Output the (X, Y) coordinate of the center of the cell containing the given text.  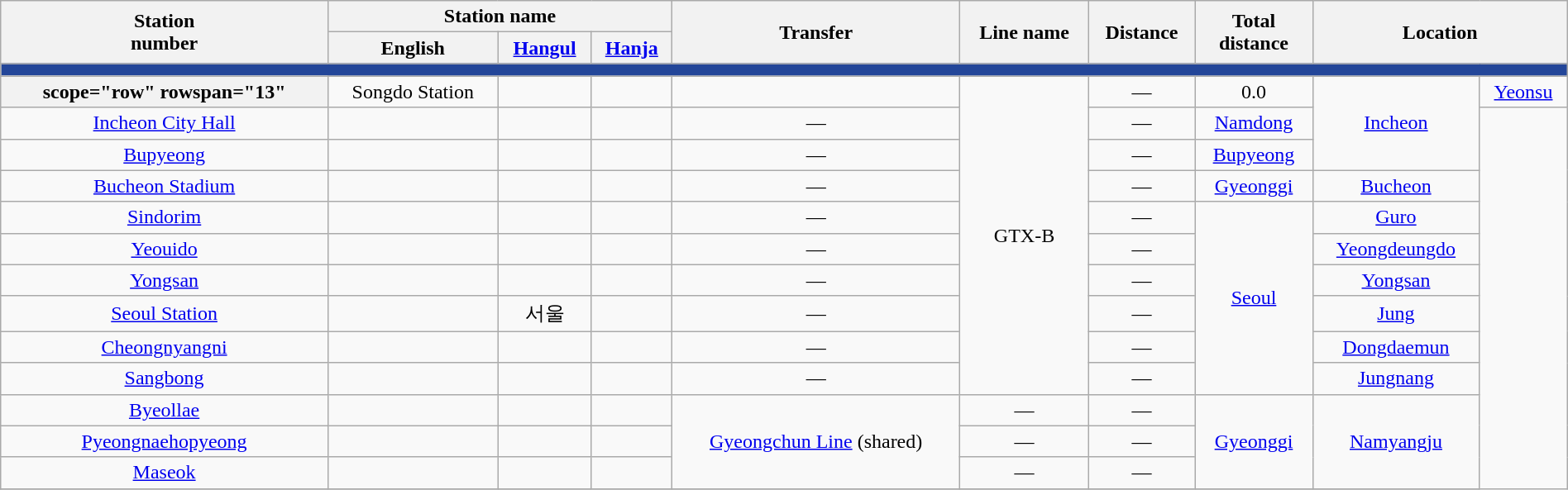
Hangul (544, 48)
Distance (1141, 32)
Yeongdeungdo (1396, 249)
Seoul Station (165, 314)
Stationnumber (165, 32)
Sindorim (165, 217)
Maseok (165, 473)
Sangbong (165, 378)
scope="row" rowspan="13" (165, 92)
Pyeongnaehopyeong (165, 441)
English (413, 48)
GTX-B (1024, 235)
0.0 (1254, 92)
Songdo Station (413, 92)
Hanja (632, 48)
Bucheon Stadium (165, 186)
Cheongnyangni (165, 347)
서울 (544, 314)
Location (1440, 32)
Totaldistance (1254, 32)
Incheon City Hall (165, 123)
Yeonsu (1523, 92)
Byeollae (165, 410)
Namdong (1254, 123)
Jungnang (1396, 378)
Seoul (1254, 297)
Jung (1396, 314)
Dongdaemun (1396, 347)
Incheon (1396, 123)
Namyangju (1396, 441)
Station name (500, 17)
Gyeongchun Line (shared) (816, 441)
Yeouido (165, 249)
Line name (1024, 32)
Guro (1396, 217)
Bucheon (1396, 186)
Transfer (816, 32)
